Locate the cell with the specified text and output its [x, y] center coordinate. 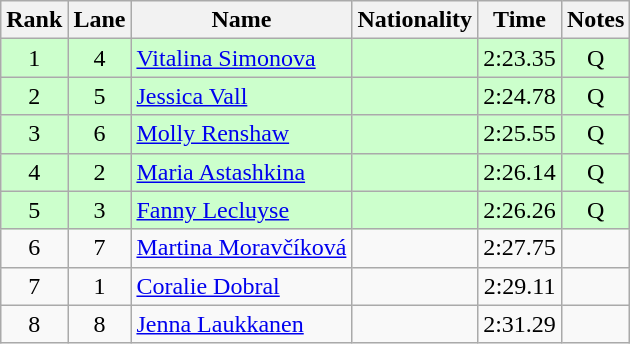
Nationality [415, 20]
2:31.29 [520, 324]
Name [242, 20]
Molly Renshaw [242, 134]
Lane [100, 20]
2:23.35 [520, 58]
Notes [595, 20]
Rank [34, 20]
2:25.55 [520, 134]
Coralie Dobral [242, 286]
Jessica Vall [242, 96]
Martina Moravčíková [242, 248]
Jenna Laukkanen [242, 324]
2:26.14 [520, 172]
2:26.26 [520, 210]
2:24.78 [520, 96]
Maria Astashkina [242, 172]
2:27.75 [520, 248]
Fanny Lecluyse [242, 210]
2:29.11 [520, 286]
Time [520, 20]
Vitalina Simonova [242, 58]
